From the cell containing the given text, extract its center point as (X, Y) coordinate. 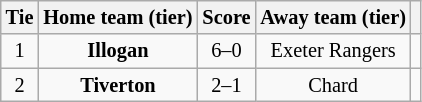
6–0 (226, 51)
Score (226, 17)
Home team (tier) (118, 17)
Chard (332, 85)
Tiverton (118, 85)
Illogan (118, 51)
Tie (20, 17)
Away team (tier) (332, 17)
Exeter Rangers (332, 51)
2 (20, 85)
2–1 (226, 85)
1 (20, 51)
